Determine the [x, y] coordinate at the center of the cell enclosing the given text.  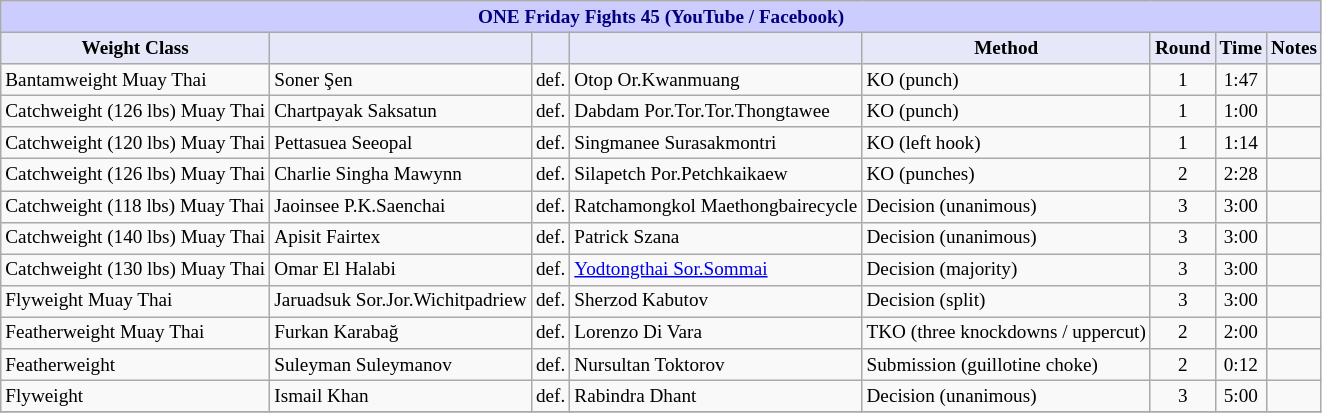
1:47 [1240, 80]
Featherweight Muay Thai [136, 333]
Sherzod Kabutov [716, 301]
Decision (majority) [1006, 270]
Dabdam Por.Tor.Tor.Thongtawee [716, 111]
Rabindra Dhant [716, 396]
Omar El Halabi [401, 270]
Notes [1294, 48]
Singmanee Surasakmontri [716, 143]
KO (punches) [1006, 175]
5:00 [1240, 396]
Featherweight [136, 365]
Catchweight (130 lbs) Muay Thai [136, 270]
2:00 [1240, 333]
Round [1182, 48]
Catchweight (118 lbs) Muay Thai [136, 206]
Decision (split) [1006, 301]
Apisit Fairtex [401, 238]
Chartpayak Saksatun [401, 111]
Time [1240, 48]
Method [1006, 48]
Soner Şen [401, 80]
Ismail Khan [401, 396]
Charlie Singha Mawynn [401, 175]
1:14 [1240, 143]
KO (left hook) [1006, 143]
Pettasuea Seeopal [401, 143]
Patrick Szana [716, 238]
Jaruadsuk Sor.Jor.Wichitpadriew [401, 301]
0:12 [1240, 365]
Catchweight (120 lbs) Muay Thai [136, 143]
Ratchamongkol Maethongbairecycle [716, 206]
Suleyman Suleymanov [401, 365]
Bantamweight Muay Thai [136, 80]
Nursultan Toktorov [716, 365]
2:28 [1240, 175]
Flyweight Muay Thai [136, 301]
ONE Friday Fights 45 (YouTube / Facebook) [662, 17]
Silapetch Por.Petchkaikaew [716, 175]
Yodtongthai Sor.Sommai [716, 270]
Catchweight (140 lbs) Muay Thai [136, 238]
Jaoinsee P.K.Saenchai [401, 206]
Lorenzo Di Vara [716, 333]
Furkan Karabağ [401, 333]
Weight Class [136, 48]
TKO (three knockdowns / uppercut) [1006, 333]
Submission (guillotine choke) [1006, 365]
Flyweight [136, 396]
Otop Or.Kwanmuang [716, 80]
1:00 [1240, 111]
